Pinpoint the cell where the given text exists, returning its [X, Y] midpoint coordinate. 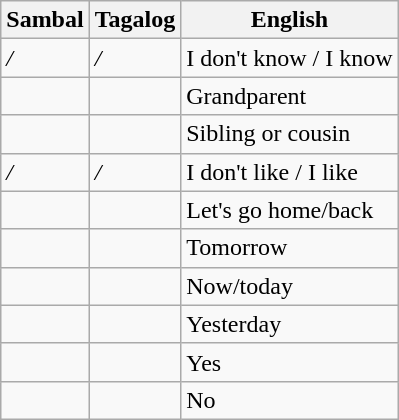
I don't know / I know [290, 58]
Yes [290, 362]
Tomorrow [290, 248]
English [290, 20]
Tagalog [135, 20]
Yesterday [290, 324]
Let's go home/back [290, 210]
Sambal [45, 20]
Grandparent [290, 96]
Now/today [290, 286]
No [290, 400]
I don't like / I like [290, 172]
Sibling or cousin [290, 134]
